For the text-containing cell, return its midpoint in (X, Y) coordinate format. 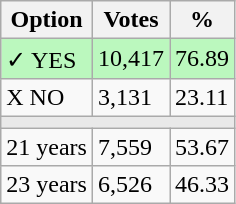
76.89 (202, 59)
23 years (47, 185)
6,526 (130, 185)
3,131 (130, 97)
✓ YES (47, 59)
% (202, 20)
21 years (47, 147)
10,417 (130, 59)
23.11 (202, 97)
Option (47, 20)
X NO (47, 97)
53.67 (202, 147)
7,559 (130, 147)
Votes (130, 20)
46.33 (202, 185)
